Detect which cell encompasses the target text, then output its (x, y) center coordinate. 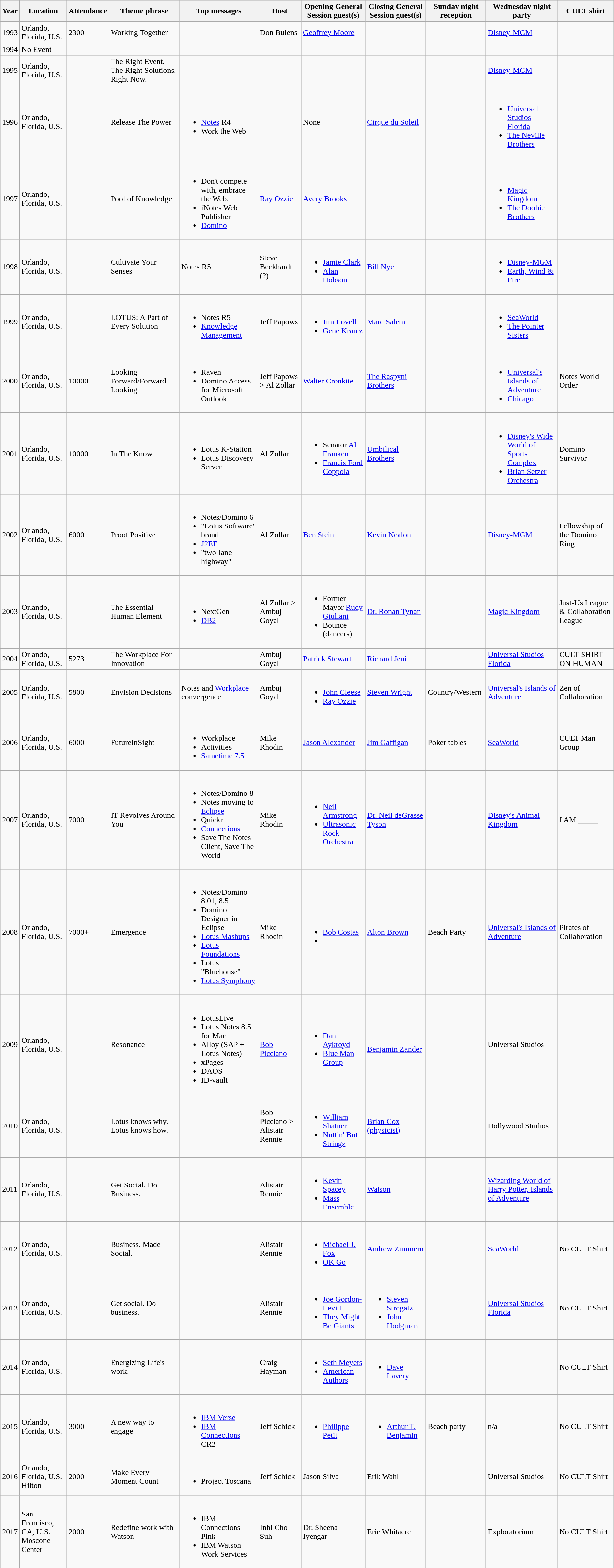
Brian Cox (physicist) (396, 1126)
Al Zollar > Ambuj Goyal (280, 611)
1996 (10, 122)
1997 (10, 199)
Notes R4Work the Web (218, 122)
Jason Silva (333, 1477)
Don't compete with, embrace the Web.iNotes Web PublisherDomino (218, 199)
Benjamin Zander (396, 1044)
A new way to engage (144, 1426)
Notes/Domino 8Notes moving to EclipseQuickrConnectionsSave The Notes Client, Save The World (218, 820)
Looking Forward/Forward Looking (144, 381)
Host (280, 11)
San Francisco, CA, U.S. Moscone Center (43, 1531)
Pirates of Collaboration (586, 932)
Craig Hayman (280, 1367)
Disney's Wide World of Sports ComplexBrian Setzer Orchestra (522, 453)
2001 (10, 453)
Exploratorium (522, 1531)
3000 (88, 1426)
2011 (10, 1189)
CULT shirt (586, 11)
Dan AykroydBlue Man Group (333, 1044)
1993 (10, 32)
FutureInSight (144, 743)
1994 (10, 49)
Notes R5Knowledge Management (218, 321)
LotusLiveLotus Notes 8.5 for MacAlloy (SAP + Lotus Notes)xPagesDAOSID-vault (218, 1044)
Emergence (144, 932)
Geoffrey Moore (333, 32)
Pool of Knowledge (144, 199)
Ben Stein (333, 535)
Orlando, Florida, U.S. Hilton (43, 1477)
Beach Party (456, 932)
Fellowship of the Domino Ring (586, 535)
Jeff Papows > Al Zollar (280, 381)
John CleeseRay Ozzie (333, 692)
IBM Connections PinkIBM Watson Work Services (218, 1531)
WorkplaceActivitiesSametime 7.5 (218, 743)
The Essential Human Element (144, 611)
5800 (88, 692)
Jeff Papows (280, 321)
Wednesday night party (522, 11)
2014 (10, 1367)
IT Revolves Around You (144, 820)
IBM VerseIBM Connections CR2 (218, 1426)
Top messages (218, 11)
Sunday night reception (456, 11)
Release The Power (144, 122)
Disney-MGMEarth, Wind & Fire (522, 267)
Michael J. FoxOK Go (333, 1248)
Senator Al FrankenFrancis Ford Coppola (333, 453)
Dr. Ronan Tynan (396, 611)
Inhi Cho Suh (280, 1531)
Closing General Session guest(s) (396, 11)
Year (10, 11)
Eric Whitacre (396, 1531)
Universal Studios FloridaThe Neville Brothers (522, 122)
Disney's Animal Kingdom (522, 820)
2016 (10, 1477)
2009 (10, 1044)
Notes/Domino 6"Lotus Software" brandJ2EE"two-lane highway" (218, 535)
n/a (522, 1426)
Notes/Domino 8.01, 8.5Domino Designer in EclipseLotus MashupsLotus FoundationsLotus "Bluehouse"Lotus Symphony (218, 932)
Richard Jeni (396, 659)
Walter Cronkite (333, 381)
Jim Gaffigan (396, 743)
2300 (88, 32)
Opening General Session guest(s) (333, 11)
Magic KingdomThe Doobie Brothers (522, 199)
Bob Costas (333, 932)
Patrick Stewart (333, 659)
7000 (88, 820)
Notes and Workplace convergence (218, 692)
1995 (10, 71)
Business. Made Social. (144, 1248)
William ShatnerNuttin' But Stringz (333, 1126)
Proof Positive (144, 535)
Watson (396, 1189)
1998 (10, 267)
Domino Survivor (586, 453)
Cultivate Your Senses (144, 267)
Beach party (456, 1426)
Universal's Islands of AdventureChicago (522, 381)
The Right Event. The Right Solutions. Right Now. (144, 71)
Jim LovellGene Krantz (333, 321)
Arthur T. Benjamin (396, 1426)
The Raspyni Brothers (396, 381)
RavenDomino Access for Microsoft Outlook (218, 381)
2010 (10, 1126)
Cirque du Soleil (396, 122)
CULT Man Group (586, 743)
2005 (10, 692)
Erik Wahl (396, 1477)
Country/Western (456, 692)
I AM _____ (586, 820)
Redefine work with Watson (144, 1531)
Get social. Do business. (144, 1308)
5273 (88, 659)
Neil ArmstrongUltrasonic Rock Orchestra (333, 820)
Former Mayor Rudy GiulianiBounce (dancers) (333, 611)
Lotus knows why. Lotus knows how. (144, 1126)
Wizarding World of Harry Potter, Islands of Adventure (522, 1189)
Make Every Moment Count (144, 1477)
None (333, 122)
Theme phrase (144, 11)
Notes World Order (586, 381)
2015 (10, 1426)
Seth MeyersAmerican Authors (333, 1367)
Location (43, 11)
2012 (10, 1248)
Bob Picciano > Alistair Rennie (280, 1126)
In The Know (144, 453)
2008 (10, 932)
Poker tables (456, 743)
Jason Alexander (333, 743)
Hollywood Studios (522, 1126)
The Workplace For Innovation (144, 659)
2017 (10, 1531)
SeaWorldThe Pointer Sisters (522, 321)
Don Bulens (280, 32)
Philippe Petit (333, 1426)
Energizing Life's work. (144, 1367)
Joe Gordon-LevittThey Might Be Giants (333, 1308)
Steven StrogatzJohn Hodgman (396, 1308)
Lotus K-StationLotus Discovery Server (218, 453)
2003 (10, 611)
Dave Lavery (396, 1367)
Kevin SpaceyMass Ensemble (333, 1189)
2006 (10, 743)
Kevin Nealon (396, 535)
Steven Wright (396, 692)
Steve Beckhardt (?) (280, 267)
Andrew Zimmern (396, 1248)
Umbilical Brothers (396, 453)
No Event (43, 49)
2004 (10, 659)
Attendance (88, 11)
NextGenDB2 (218, 611)
1999 (10, 321)
Resonance (144, 1044)
Bob Picciano (280, 1044)
Envision Decisions (144, 692)
CULT SHIRT ON HUMAN (586, 659)
LOTUS: A Part of Every Solution (144, 321)
Magic Kingdom (522, 611)
Marc Salem (396, 321)
Get Social. Do Business. (144, 1189)
2013 (10, 1308)
Avery Brooks (333, 199)
Alton Brown (396, 932)
Jamie ClarkAlan Hobson (333, 267)
Working Together (144, 32)
2002 (10, 535)
Zen of Collaboration (586, 692)
Ray Ozzie (280, 199)
7000+ (88, 932)
2007 (10, 820)
Project Toscana (218, 1477)
Dr. Neil deGrasse Tyson (396, 820)
Bill Nye (396, 267)
Dr. Sheena Iyengar (333, 1531)
Just-Us League & Collaboration League (586, 611)
Notes R5 (218, 267)
